Detect which cell encompasses the target text, then output its (X, Y) center coordinate. 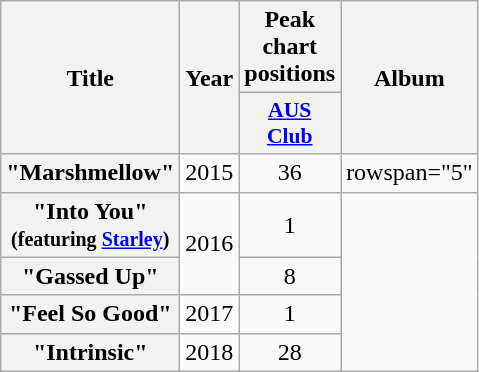
"Gassed Up" (90, 276)
Title (90, 78)
rowspan="5" (410, 173)
Album (410, 78)
"Intrinsic" (90, 352)
Peak chart positions (290, 47)
36 (290, 173)
"Marshmellow" (90, 173)
2016 (210, 244)
AUSClub (290, 124)
2018 (210, 352)
8 (290, 276)
2017 (210, 314)
28 (290, 352)
Year (210, 78)
2015 (210, 173)
"Feel So Good" (90, 314)
"Into You"(featuring Starley) (90, 224)
